Identify which cell holds the provided text, then report its [X, Y] central coordinate. 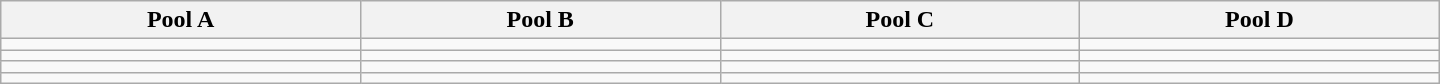
Pool C [900, 20]
Pool D [1260, 20]
Pool B [540, 20]
Pool A [181, 20]
